Locate the cell with the specified text and output its [x, y] center coordinate. 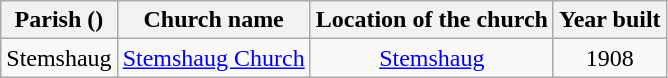
1908 [610, 58]
Stemshaug Church [214, 58]
Location of the church [432, 20]
Parish () [59, 20]
Year built [610, 20]
Church name [214, 20]
